Find where the given text appears and provide that cell's center as [X, Y] coordinate. 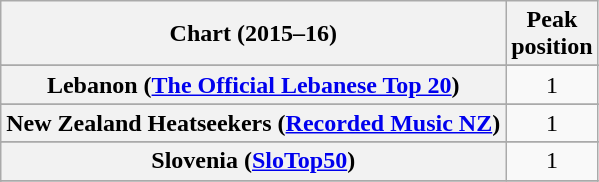
New Zealand Heatseekers (Recorded Music NZ) [254, 123]
Slovenia (SloTop50) [254, 161]
Lebanon (The Official Lebanese Top 20) [254, 85]
Peakposition [552, 34]
Chart (2015–16) [254, 34]
